Search for the cell housing the specified text and yield its [x, y] center coordinate. 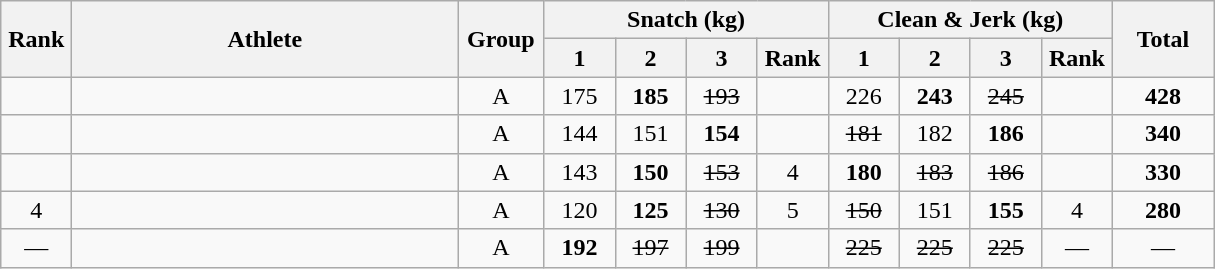
330 [1162, 172]
120 [580, 210]
144 [580, 134]
Snatch (kg) [686, 20]
Total [1162, 39]
143 [580, 172]
155 [1006, 210]
226 [864, 96]
280 [1162, 210]
130 [722, 210]
340 [1162, 134]
125 [650, 210]
193 [722, 96]
175 [580, 96]
183 [934, 172]
192 [580, 248]
Group [501, 39]
182 [934, 134]
199 [722, 248]
245 [1006, 96]
5 [792, 210]
428 [1162, 96]
197 [650, 248]
181 [864, 134]
185 [650, 96]
180 [864, 172]
154 [722, 134]
Clean & Jerk (kg) [970, 20]
Athlete [265, 39]
243 [934, 96]
153 [722, 172]
